Determine the [X, Y] coordinate at the center of the cell enclosing the given text.  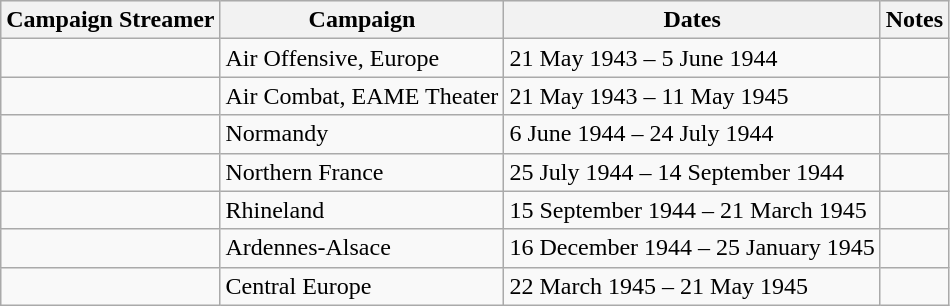
Campaign Streamer [110, 20]
21 May 1943 – 5 June 1944 [692, 58]
6 June 1944 – 24 July 1944 [692, 134]
Normandy [362, 134]
Rhineland [362, 210]
Campaign [362, 20]
21 May 1943 – 11 May 1945 [692, 96]
Central Europe [362, 286]
Dates [692, 20]
Air Combat, EAME Theater [362, 96]
16 December 1944 – 25 January 1945 [692, 248]
15 September 1944 – 21 March 1945 [692, 210]
25 July 1944 – 14 September 1944 [692, 172]
Northern France [362, 172]
Air Offensive, Europe [362, 58]
Notes [914, 20]
22 March 1945 – 21 May 1945 [692, 286]
Ardennes-Alsace [362, 248]
